From the cell containing the given text, extract its center point as (x, y) coordinate. 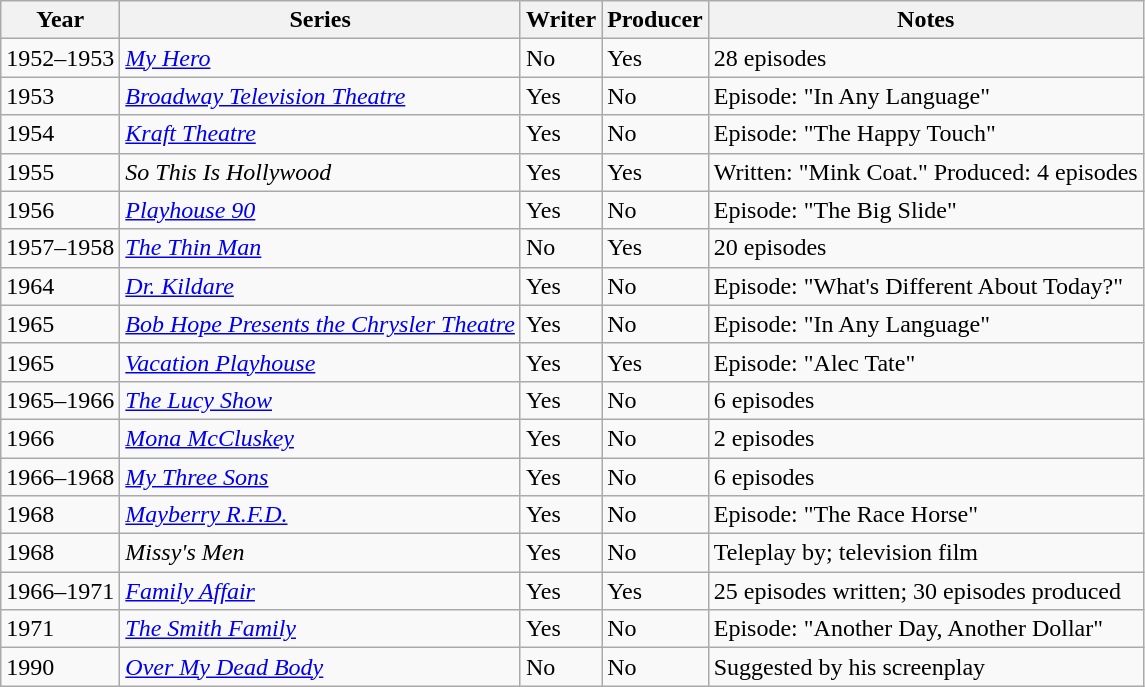
Family Affair (320, 591)
Mayberry R.F.D. (320, 515)
1966 (60, 438)
1956 (60, 210)
1966–1971 (60, 591)
Episode: "The Big Slide" (926, 210)
1952–1953 (60, 58)
20 episodes (926, 248)
Written: "Mink Coat." Produced: 4 episodes (926, 172)
1964 (60, 286)
25 episodes written; 30 episodes produced (926, 591)
28 episodes (926, 58)
Vacation Playhouse (320, 362)
Mona McCluskey (320, 438)
Suggested by his screenplay (926, 667)
Bob Hope Presents the Chrysler Theatre (320, 324)
The Thin Man (320, 248)
Episode: "What's Different About Today?" (926, 286)
Playhouse 90 (320, 210)
Teleplay by; television film (926, 553)
1955 (60, 172)
1966–1968 (60, 477)
Producer (656, 20)
The Smith Family (320, 629)
The Lucy Show (320, 400)
Notes (926, 20)
1971 (60, 629)
Year (60, 20)
1953 (60, 96)
Episode: "Another Day, Another Dollar" (926, 629)
1965–1966 (60, 400)
Dr. Kildare (320, 286)
Over My Dead Body (320, 667)
So This Is Hollywood (320, 172)
Series (320, 20)
1990 (60, 667)
Broadway Television Theatre (320, 96)
2 episodes (926, 438)
Episode: "The Happy Touch" (926, 134)
Kraft Theatre (320, 134)
1954 (60, 134)
Writer (560, 20)
1957–1958 (60, 248)
My Three Sons (320, 477)
My Hero (320, 58)
Episode: "The Race Horse" (926, 515)
Missy's Men (320, 553)
Episode: "Alec Tate" (926, 362)
